Pinpoint the cell where the given text exists, returning its [X, Y] midpoint coordinate. 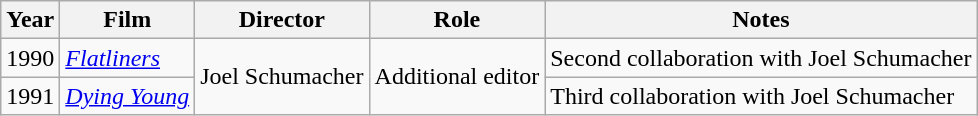
Third collaboration with Joel Schumacher [761, 96]
Flatliners [128, 58]
Joel Schumacher [282, 77]
Film [128, 20]
1990 [30, 58]
Second collaboration with Joel Schumacher [761, 58]
Director [282, 20]
Year [30, 20]
Dying Young [128, 96]
Notes [761, 20]
1991 [30, 96]
Role [457, 20]
Additional editor [457, 77]
